Scan for the cell matching the given text and deliver its (x, y) coordinate at center. 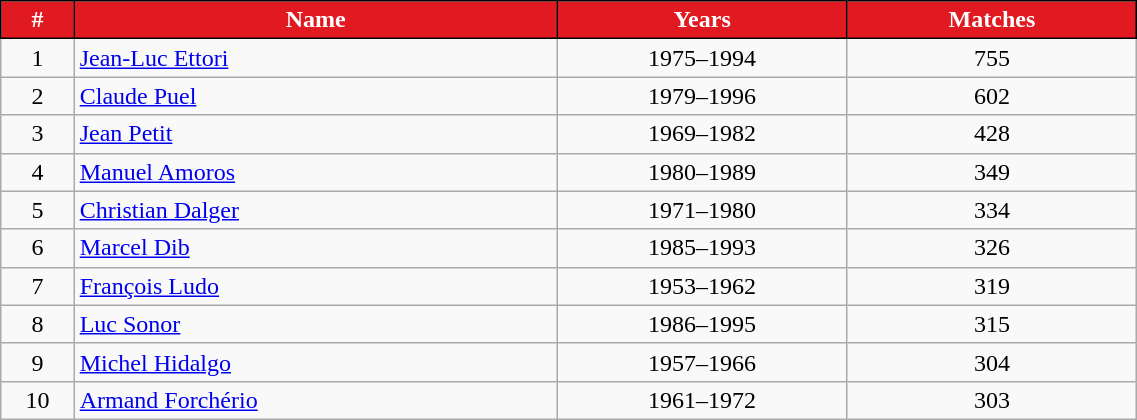
10 (38, 400)
319 (992, 286)
5 (38, 210)
1986–1995 (702, 324)
334 (992, 210)
1953–1962 (702, 286)
1 (38, 58)
Jean Petit (316, 134)
Marcel Dib (316, 248)
1985–1993 (702, 248)
8 (38, 324)
7 (38, 286)
1979–1996 (702, 96)
315 (992, 324)
1957–1966 (702, 362)
Michel Hidalgo (316, 362)
Armand Forchério (316, 400)
1975–1994 (702, 58)
Years (702, 20)
# (38, 20)
1969–1982 (702, 134)
602 (992, 96)
François Ludo (316, 286)
1980–1989 (702, 172)
303 (992, 400)
326 (992, 248)
1961–1972 (702, 400)
Matches (992, 20)
6 (38, 248)
Claude Puel (316, 96)
Jean-Luc Ettori (316, 58)
Luc Sonor (316, 324)
9 (38, 362)
428 (992, 134)
1971–1980 (702, 210)
755 (992, 58)
Name (316, 20)
349 (992, 172)
Christian Dalger (316, 210)
4 (38, 172)
2 (38, 96)
Manuel Amoros (316, 172)
3 (38, 134)
304 (992, 362)
